Return the (X, Y) coordinate for the center point of the cell that contains the specified text.  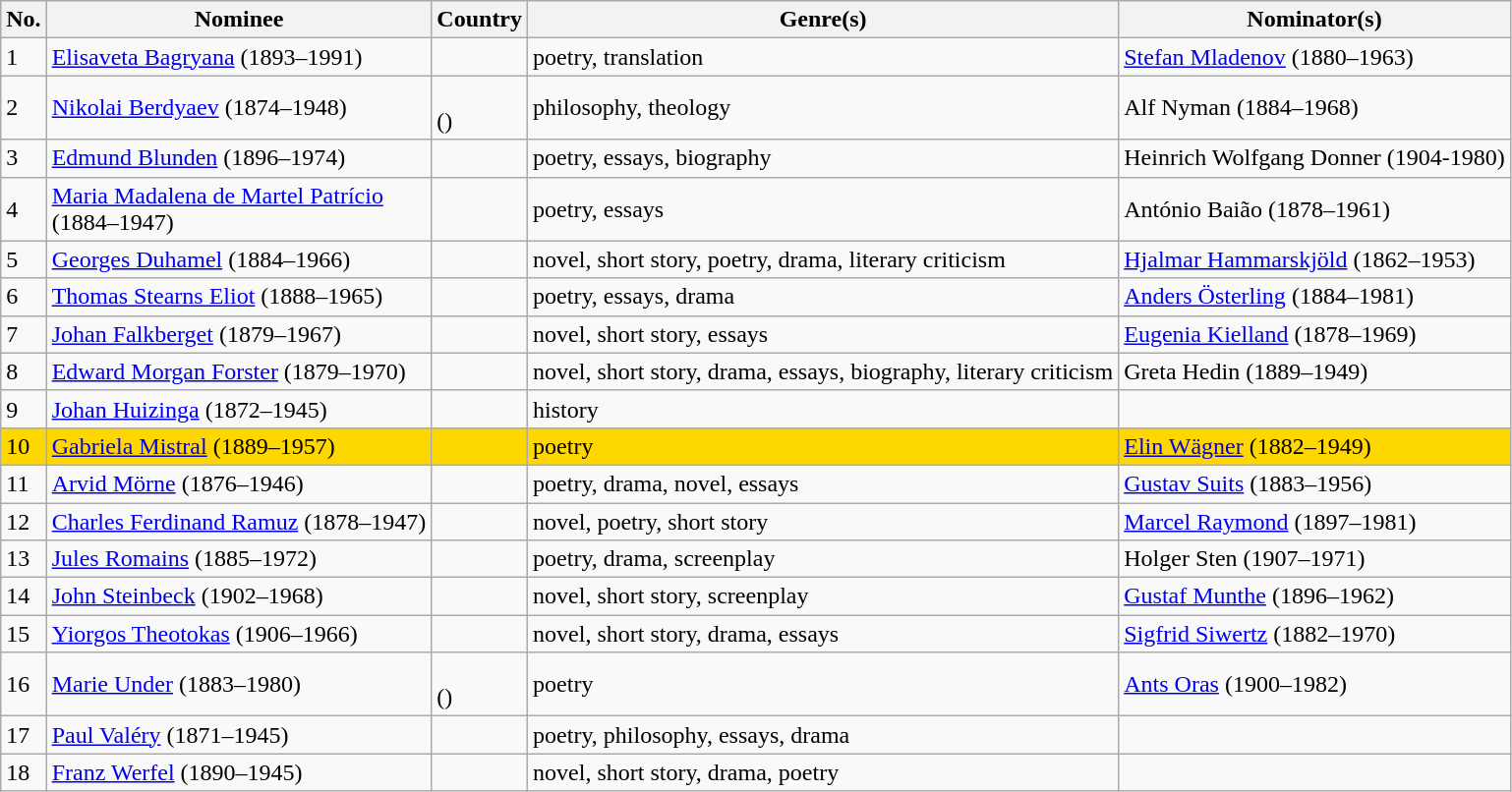
4 (24, 208)
Yiorgos Theotokas (1906–1966) (239, 634)
Genre(s) (824, 20)
Sigfrid Siwertz (1882–1970) (1315, 634)
Elisaveta Bagryana (1893–1991) (239, 57)
Nikolai Berdyaev (1874–1948) (239, 108)
Country (480, 20)
7 (24, 334)
2 (24, 108)
Georges Duhamel (1884–1966) (239, 259)
Greta Hedin (1889–1949) (1315, 371)
5 (24, 259)
Marie Under (1883–1980) (239, 684)
Eugenia Kielland (1878–1969) (1315, 334)
novel, poetry, short story (824, 522)
Nominator(s) (1315, 20)
Ants Oras (1900–1982) (1315, 684)
1 (24, 57)
Gustaf Munthe (1896–1962) (1315, 596)
novel, short story, drama, poetry (824, 772)
poetry, philosophy, essays, drama (824, 735)
Franz Werfel (1890–1945) (239, 772)
14 (24, 596)
Hjalmar Hammarskjöld (1862–1953) (1315, 259)
8 (24, 371)
6 (24, 297)
novel, short story, poetry, drama, literary criticism (824, 259)
18 (24, 772)
16 (24, 684)
Heinrich Wolfgang Donner (1904-1980) (1315, 158)
17 (24, 735)
Maria Madalena de Martel Patrício (1884–1947) (239, 208)
13 (24, 559)
Johan Falkberget (1879–1967) (239, 334)
novel, short story, drama, essays (824, 634)
Johan Huizinga (1872–1945) (239, 409)
poetry, drama, novel, essays (824, 483)
Elin Wägner (1882–1949) (1315, 446)
poetry, essays, drama (824, 297)
Stefan Mladenov (1880–1963) (1315, 57)
Alf Nyman (1884–1968) (1315, 108)
Jules Romains (1885–1972) (239, 559)
Charles Ferdinand Ramuz (1878–1947) (239, 522)
poetry, drama, screenplay (824, 559)
Edmund Blunden (1896–1974) (239, 158)
No. (24, 20)
Gustav Suits (1883–1956) (1315, 483)
novel, short story, drama, essays, biography, literary criticism (824, 371)
philosophy, theology (824, 108)
9 (24, 409)
Paul Valéry (1871–1945) (239, 735)
10 (24, 446)
Edward Morgan Forster (1879–1970) (239, 371)
15 (24, 634)
history (824, 409)
Arvid Mörne (1876–1946) (239, 483)
poetry, essays, biography (824, 158)
poetry, translation (824, 57)
Thomas Stearns Eliot (1888–1965) (239, 297)
Gabriela Mistral (1889–1957) (239, 446)
Marcel Raymond (1897–1981) (1315, 522)
novel, short story, screenplay (824, 596)
3 (24, 158)
12 (24, 522)
novel, short story, essays (824, 334)
John Steinbeck (1902–1968) (239, 596)
11 (24, 483)
António Baião (1878–1961) (1315, 208)
Anders Österling (1884–1981) (1315, 297)
poetry, essays (824, 208)
Holger Sten (1907–1971) (1315, 559)
Nominee (239, 20)
